Search for the cell housing the specified text and yield its (X, Y) center coordinate. 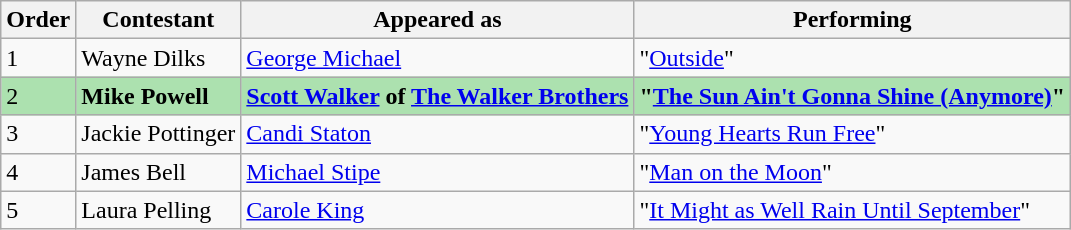
5 (38, 210)
Performing (852, 20)
George Michael (438, 58)
Carole King (438, 210)
"The Sun Ain't Gonna Shine (Anymore)" (852, 96)
"Young Hearts Run Free" (852, 134)
Order (38, 20)
Mike Powell (158, 96)
"It Might as Well Rain Until September" (852, 210)
Jackie Pottinger (158, 134)
Michael Stipe (438, 172)
Contestant (158, 20)
"Outside" (852, 58)
Appeared as (438, 20)
4 (38, 172)
Wayne Dilks (158, 58)
Scott Walker of The Walker Brothers (438, 96)
3 (38, 134)
"Man on the Moon" (852, 172)
Laura Pelling (158, 210)
2 (38, 96)
Candi Staton (438, 134)
James Bell (158, 172)
1 (38, 58)
